Find where the given text appears and provide that cell's center as [x, y] coordinate. 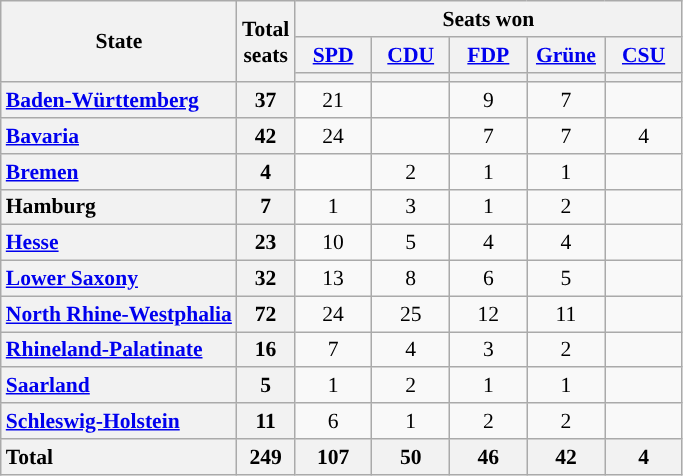
FDP [489, 55]
Totalseats [266, 42]
Bavaria [119, 136]
SPD [333, 55]
16 [266, 350]
21 [333, 101]
50 [411, 457]
CSU [644, 55]
Seats won [488, 19]
23 [266, 243]
Hamburg [119, 207]
Schleswig-Holstein [119, 421]
10 [333, 243]
12 [489, 314]
Saarland [119, 386]
46 [489, 457]
Total [119, 457]
CDU [411, 55]
13 [333, 279]
32 [266, 279]
Lower Saxony [119, 279]
37 [266, 101]
9 [489, 101]
Hesse [119, 243]
North Rhine-Westphalia [119, 314]
Rhineland-Palatinate [119, 350]
25 [411, 314]
Baden-Württemberg [119, 101]
72 [266, 314]
Bremen [119, 172]
107 [333, 457]
Grüne [566, 55]
8 [411, 279]
State [119, 42]
249 [266, 457]
